Locate the cell with the specified text and output its (X, Y) center coordinate. 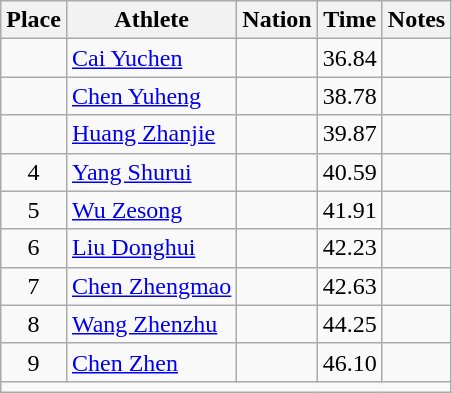
Wang Zhenzhu (151, 324)
8 (34, 324)
7 (34, 286)
5 (34, 210)
4 (34, 172)
46.10 (350, 362)
36.84 (350, 58)
6 (34, 248)
39.87 (350, 134)
42.23 (350, 248)
44.25 (350, 324)
Nation (277, 20)
Athlete (151, 20)
Notes (416, 20)
Yang Shurui (151, 172)
Place (34, 20)
Liu Donghui (151, 248)
Chen Yuheng (151, 96)
Time (350, 20)
9 (34, 362)
Cai Yuchen (151, 58)
41.91 (350, 210)
Wu Zesong (151, 210)
Huang Zhanjie (151, 134)
38.78 (350, 96)
40.59 (350, 172)
42.63 (350, 286)
Chen Zhen (151, 362)
Chen Zhengmao (151, 286)
